Provide the [x, y] coordinate of the cell's center where the given text is located.  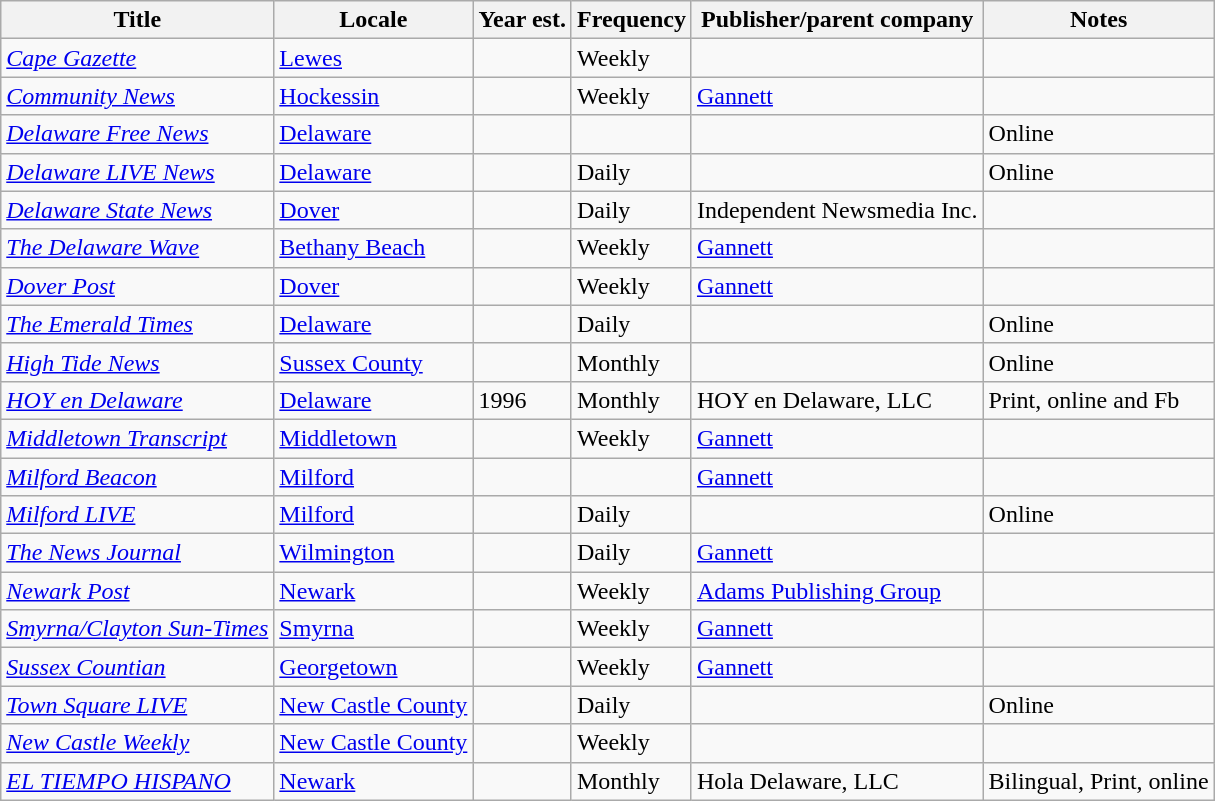
Hockessin [374, 96]
Sussex County [374, 362]
New Castle Weekly [138, 743]
Bethany Beach [374, 248]
Wilmington [374, 553]
Town Square LIVE [138, 705]
The News Journal [138, 553]
Print, online and Fb [1098, 400]
Notes [1098, 20]
Year est. [522, 20]
Delaware LIVE News [138, 172]
Independent Newsmedia Inc. [837, 210]
EL TIEMPO HISPANO [138, 781]
1996 [522, 400]
HOY en Delaware [138, 400]
Cape Gazette [138, 58]
High Tide News [138, 362]
Sussex Countian [138, 667]
The Delaware Wave [138, 248]
Locale [374, 20]
HOY en Delaware, LLC [837, 400]
Bilingual, Print, online [1098, 781]
Smyrna/Clayton Sun-Times [138, 629]
Delaware State News [138, 210]
Newark Post [138, 591]
Publisher/parent company [837, 20]
Delaware Free News [138, 134]
Milford Beacon [138, 477]
Middletown Transcript [138, 438]
The Emerald Times [138, 324]
Middletown [374, 438]
Community News [138, 96]
Smyrna [374, 629]
Hola Delaware, LLC [837, 781]
Frequency [631, 20]
Milford LIVE [138, 515]
Title [138, 20]
Georgetown [374, 667]
Dover Post [138, 286]
Lewes [374, 58]
Adams Publishing Group [837, 591]
